Detect which cell encompasses the target text, then output its [x, y] center coordinate. 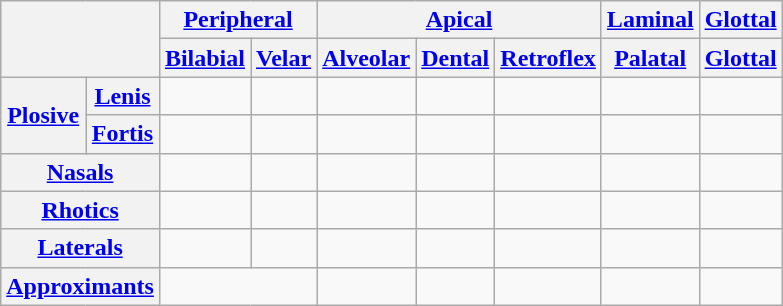
Laterals [80, 248]
Velar [283, 58]
Bilabial [204, 58]
Palatal [650, 58]
Nasals [80, 172]
Apical [460, 20]
Rhotics [80, 210]
Approximants [80, 286]
Plosive [44, 115]
Alveolar [366, 58]
Peripheral [238, 20]
Dental [456, 58]
Retroflex [548, 58]
Lenis [123, 96]
Fortis [123, 134]
Laminal [650, 20]
